Provide the [X, Y] coordinate of the cell's center where the given text is located.  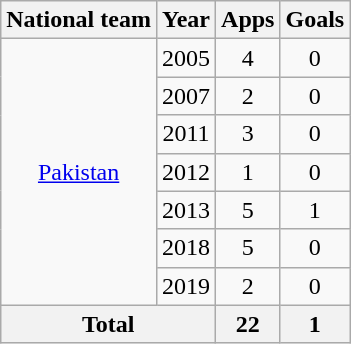
2005 [186, 58]
2019 [186, 286]
Pakistan [79, 172]
4 [248, 58]
Apps [248, 20]
2012 [186, 172]
2011 [186, 134]
2013 [186, 210]
Goals [315, 20]
22 [248, 324]
2018 [186, 248]
3 [248, 134]
Total [108, 324]
2007 [186, 96]
National team [79, 20]
Year [186, 20]
